Return [X, Y] of the center of cell containing provided text 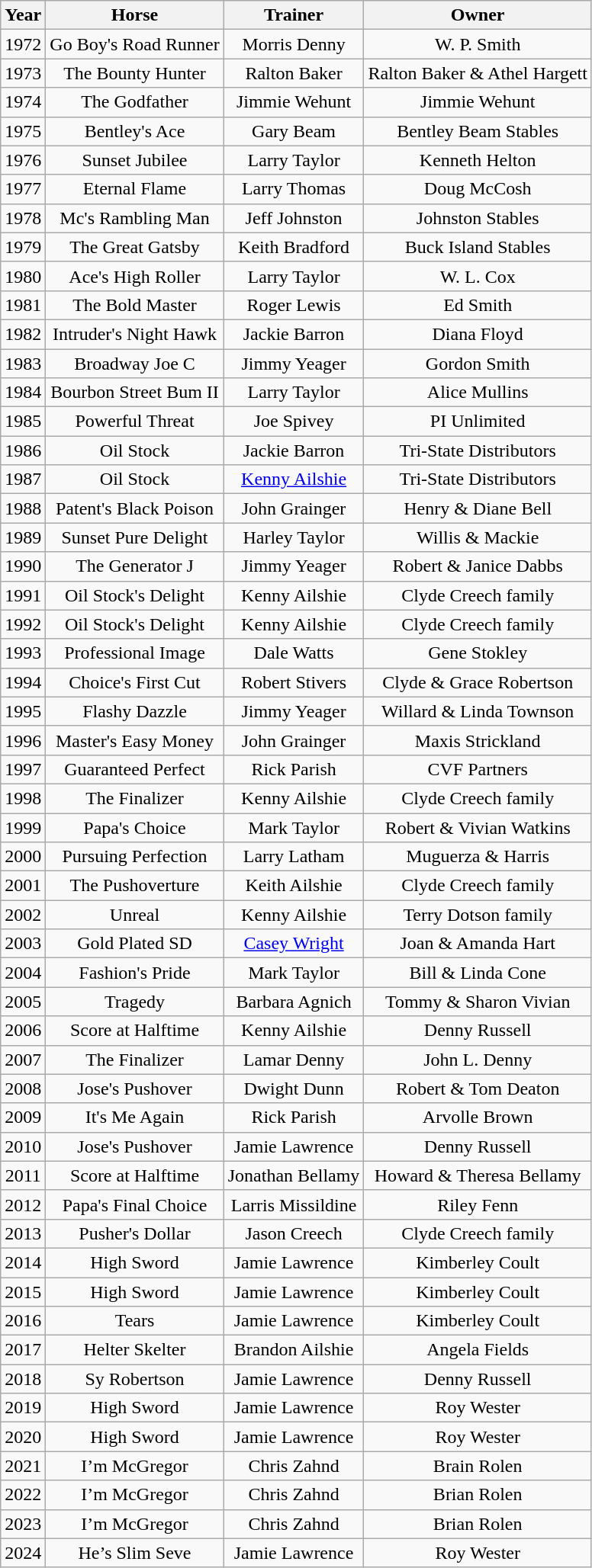
1992 [23, 624]
Master's Easy Money [134, 740]
Keith Bradford [294, 247]
Eternal Flame [134, 189]
2023 [23, 1524]
He’s Slim Seve [134, 1553]
Helter Skelter [134, 1350]
Bentley's Ace [134, 131]
Robert & Vivian Watkins [478, 827]
2001 [23, 886]
2015 [23, 1292]
2004 [23, 973]
1990 [23, 566]
Johnston Stables [478, 218]
1999 [23, 827]
Ace's High Roller [134, 276]
Jason Creech [294, 1233]
2010 [23, 1146]
1996 [23, 740]
1983 [23, 364]
CVF Partners [478, 769]
1972 [23, 44]
Barbara Agnich [294, 1002]
Robert & Tom Deaton [478, 1089]
Henry & Diane Bell [478, 508]
Willis & Mackie [478, 537]
Jeff Johnston [294, 218]
Go Boy's Road Runner [134, 44]
Robert & Janice Dabbs [478, 566]
1993 [23, 653]
Howard & Theresa Bellamy [478, 1175]
Maxis Strickland [478, 740]
Gene Stokley [478, 653]
Riley Fenn [478, 1204]
Horse [134, 15]
Pursuing Perfection [134, 857]
2008 [23, 1089]
John L. Denny [478, 1060]
Papa's Final Choice [134, 1204]
Casey Wright [294, 944]
Terry Dotson family [478, 915]
Diana Floyd [478, 334]
2009 [23, 1117]
Joan & Amanda Hart [478, 944]
Gold Plated SD [134, 944]
2013 [23, 1233]
2011 [23, 1175]
2017 [23, 1350]
The Generator J [134, 566]
Lamar Denny [294, 1060]
1987 [23, 479]
Gordon Smith [478, 364]
2003 [23, 944]
Kenneth Helton [478, 160]
2007 [23, 1060]
Unreal [134, 915]
Tears [134, 1321]
2014 [23, 1262]
1977 [23, 189]
Sunset Jubilee [134, 160]
The Bounty Hunter [134, 73]
2012 [23, 1204]
Fashion's Pride [134, 973]
Gary Beam [294, 131]
Roger Lewis [294, 305]
Larry Latham [294, 857]
Patent's Black Poison [134, 508]
Harley Taylor [294, 537]
1998 [23, 798]
Bourbon Street Bum II [134, 393]
Dwight Dunn [294, 1089]
Dale Watts [294, 653]
Jonathan Bellamy [294, 1175]
Tommy & Sharon Vivian [478, 1002]
Pusher's Dollar [134, 1233]
1973 [23, 73]
Clyde & Grace Robertson [478, 682]
1979 [23, 247]
Ralton Baker [294, 73]
1985 [23, 422]
2005 [23, 1002]
2000 [23, 857]
Choice's First Cut [134, 682]
The Bold Master [134, 305]
Bill & Linda Cone [478, 973]
Papa's Choice [134, 827]
The Great Gatsby [134, 247]
1978 [23, 218]
1994 [23, 682]
2016 [23, 1321]
Angela Fields [478, 1350]
1986 [23, 451]
W. L. Cox [478, 276]
Sunset Pure Delight [134, 537]
Broadway Joe C [134, 364]
W. P. Smith [478, 44]
Brandon Ailshie [294, 1350]
Robert Stivers [294, 682]
Larry Thomas [294, 189]
1995 [23, 711]
2019 [23, 1408]
Year [23, 15]
1980 [23, 276]
Trainer [294, 15]
Mc's Rambling Man [134, 218]
It's Me Again [134, 1117]
1989 [23, 537]
Doug McCosh [478, 189]
PI Unlimited [478, 422]
Ed Smith [478, 305]
1988 [23, 508]
Brain Rolen [478, 1466]
1991 [23, 595]
Powerful Threat [134, 422]
1975 [23, 131]
Larris Missildine [294, 1204]
Intruder's Night Hawk [134, 334]
Buck Island Stables [478, 247]
1997 [23, 769]
Tragedy [134, 1002]
2020 [23, 1437]
Muguerza & Harris [478, 857]
Arvolle Brown [478, 1117]
Willard & Linda Townson [478, 711]
2018 [23, 1379]
Morris Denny [294, 44]
Keith Ailshie [294, 886]
Sy Robertson [134, 1379]
2006 [23, 1031]
2002 [23, 915]
1982 [23, 334]
The Godfather [134, 102]
Guaranteed Perfect [134, 769]
Bentley Beam Stables [478, 131]
The Pushoverture [134, 886]
1984 [23, 393]
1974 [23, 102]
2022 [23, 1495]
2024 [23, 1553]
Alice Mullins [478, 393]
Owner [478, 15]
Joe Spivey [294, 422]
2021 [23, 1466]
1981 [23, 305]
Ralton Baker & Athel Hargett [478, 73]
1976 [23, 160]
Professional Image [134, 653]
Flashy Dazzle [134, 711]
